Find where the given text appears and provide that cell's center as [X, Y] coordinate. 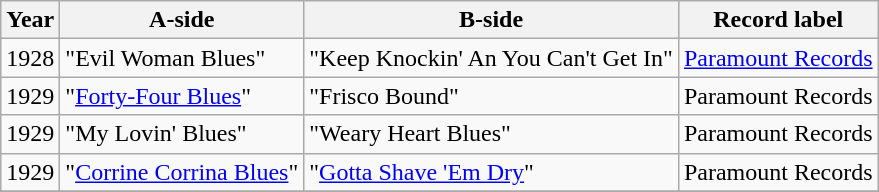
Year [30, 20]
"Frisco Bound" [492, 96]
1928 [30, 58]
"Keep Knockin' An You Can't Get In" [492, 58]
"Forty-Four Blues" [182, 96]
"Weary Heart Blues" [492, 134]
A-side [182, 20]
"My Lovin' Blues" [182, 134]
B-side [492, 20]
Record label [778, 20]
"Evil Woman Blues" [182, 58]
"Corrine Corrina Blues" [182, 172]
"Gotta Shave 'Em Dry" [492, 172]
